Detect which cell encompasses the target text, then output its [X, Y] center coordinate. 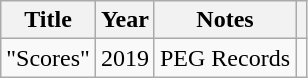
Year [124, 20]
"Scores" [48, 58]
Title [48, 20]
PEG Records [224, 58]
Notes [224, 20]
2019 [124, 58]
